Detect which cell encompasses the target text, then output its (X, Y) center coordinate. 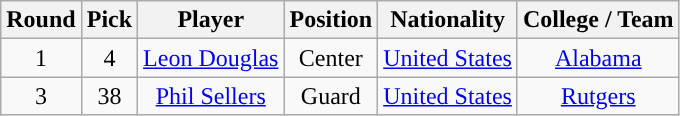
Leon Douglas (211, 58)
Guard (331, 96)
1 (41, 58)
Position (331, 20)
Round (41, 20)
Alabama (598, 58)
38 (109, 96)
Player (211, 20)
Pick (109, 20)
Rutgers (598, 96)
4 (109, 58)
College / Team (598, 20)
Phil Sellers (211, 96)
3 (41, 96)
Center (331, 58)
Nationality (448, 20)
